Locate the cell with the specified text and output its [x, y] center coordinate. 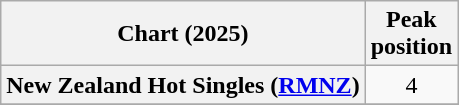
4 [411, 85]
Peakposition [411, 34]
New Zealand Hot Singles (RMNZ) [183, 85]
Chart (2025) [183, 34]
